Output the [x, y] coordinate of the center of the cell containing the given text.  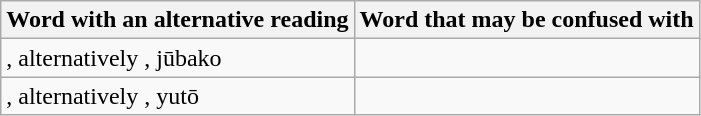
, alternatively , yutō [178, 96]
Word with an alternative reading [178, 20]
, alternatively , jūbako [178, 58]
Word that may be confused with [526, 20]
